Scan for the cell matching the given text and deliver its (X, Y) coordinate at center. 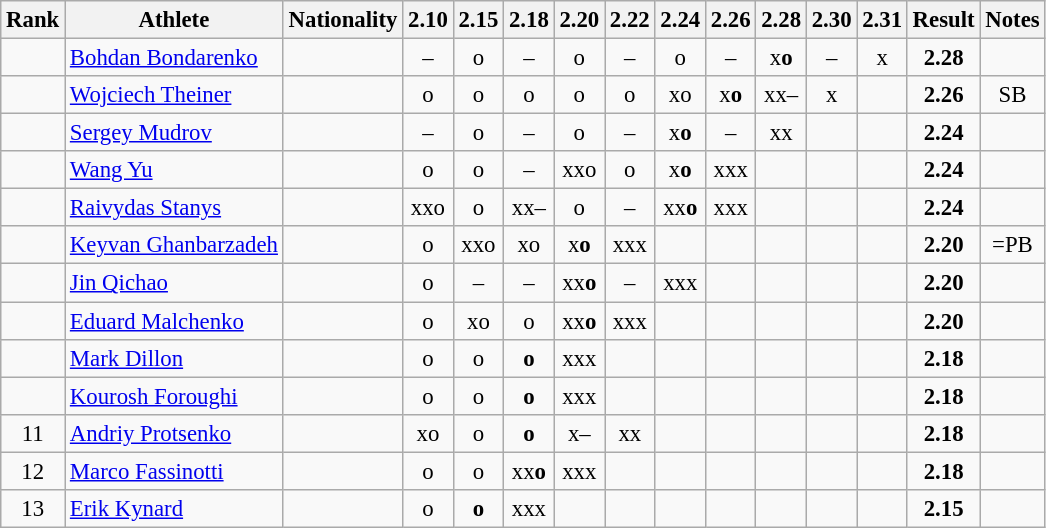
Athlete (174, 20)
=PB (1012, 245)
Kourosh Foroughi (174, 396)
Marco Fassinotti (174, 471)
Wojciech Theiner (174, 95)
Eduard Malchenko (174, 321)
SB (1012, 95)
Andriy Protsenko (174, 433)
Result (944, 20)
11 (33, 433)
Rank (33, 20)
13 (33, 509)
Notes (1012, 20)
Raivydas Stanys (174, 208)
Keyvan Ghanbarzadeh (174, 245)
2.22 (630, 20)
2.10 (428, 20)
Nationality (342, 20)
Jin Qichao (174, 283)
Erik Kynard (174, 509)
Sergey Mudrov (174, 133)
2.30 (831, 20)
x– (579, 433)
12 (33, 471)
Mark Dillon (174, 358)
Bohdan Bondarenko (174, 58)
Wang Yu (174, 170)
2.31 (882, 20)
